Locate the cell with the specified text and output its [X, Y] center coordinate. 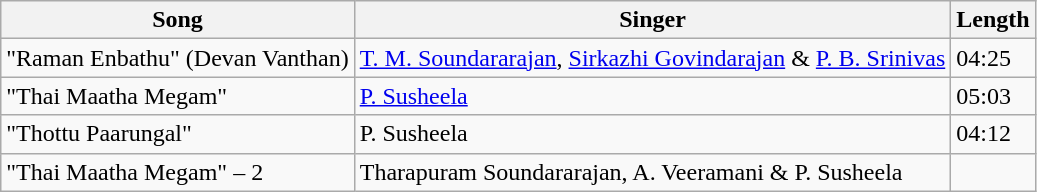
Length [993, 20]
"Thai Maatha Megam" [178, 96]
T. M. Soundararajan, Sirkazhi Govindarajan & P. B. Srinivas [652, 58]
Singer [652, 20]
"Thai Maatha Megam" – 2 [178, 172]
Song [178, 20]
05:03 [993, 96]
04:12 [993, 134]
04:25 [993, 58]
"Raman Enbathu" (Devan Vanthan) [178, 58]
Tharapuram Soundararajan, A. Veeramani & P. Susheela [652, 172]
"Thottu Paarungal" [178, 134]
